Capture the cell that displays the provided text and extract its [x, y] central coordinate. 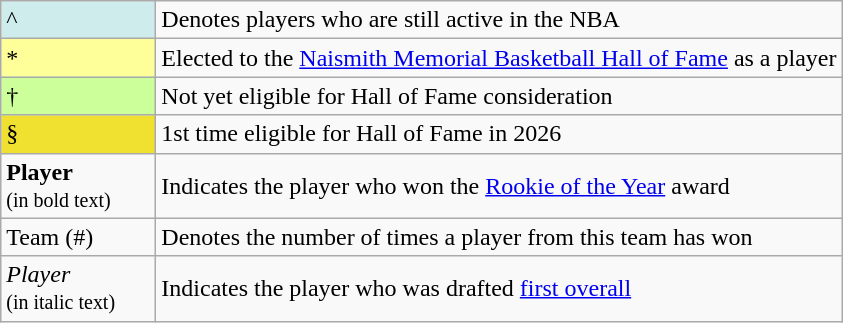
* [78, 58]
Indicates the player who won the Rookie of the Year award [499, 186]
1st time eligible for Hall of Fame in 2026 [499, 134]
§ [78, 134]
Not yet eligible for Hall of Fame consideration [499, 96]
† [78, 96]
Indicates the player who was drafted first overall [499, 288]
Elected to the Naismith Memorial Basketball Hall of Fame as a player [499, 58]
Denotes the number of times a player from this team has won [499, 237]
Denotes players who are still active in the NBA [499, 20]
Team (#) [78, 237]
Player(in italic text) [78, 288]
Player(in bold text) [78, 186]
^ [78, 20]
